Output the (X, Y) coordinate of the center of the cell containing the given text.  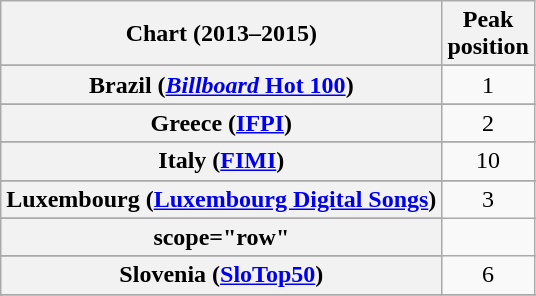
Greece (IFPI) (222, 123)
scope="row" (222, 237)
Slovenia (SloTop50) (222, 275)
Luxembourg (Luxembourg Digital Songs) (222, 199)
Chart (2013–2015) (222, 34)
Peakposition (488, 34)
Brazil (Billboard Hot 100) (222, 85)
2 (488, 123)
1 (488, 85)
3 (488, 199)
10 (488, 161)
Italy (FIMI) (222, 161)
6 (488, 275)
